Scan for the cell matching the given text and deliver its (X, Y) coordinate at center. 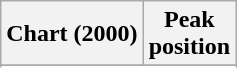
Peakposition (189, 34)
Chart (2000) (72, 34)
